Capture the cell that displays the provided text and extract its (x, y) central coordinate. 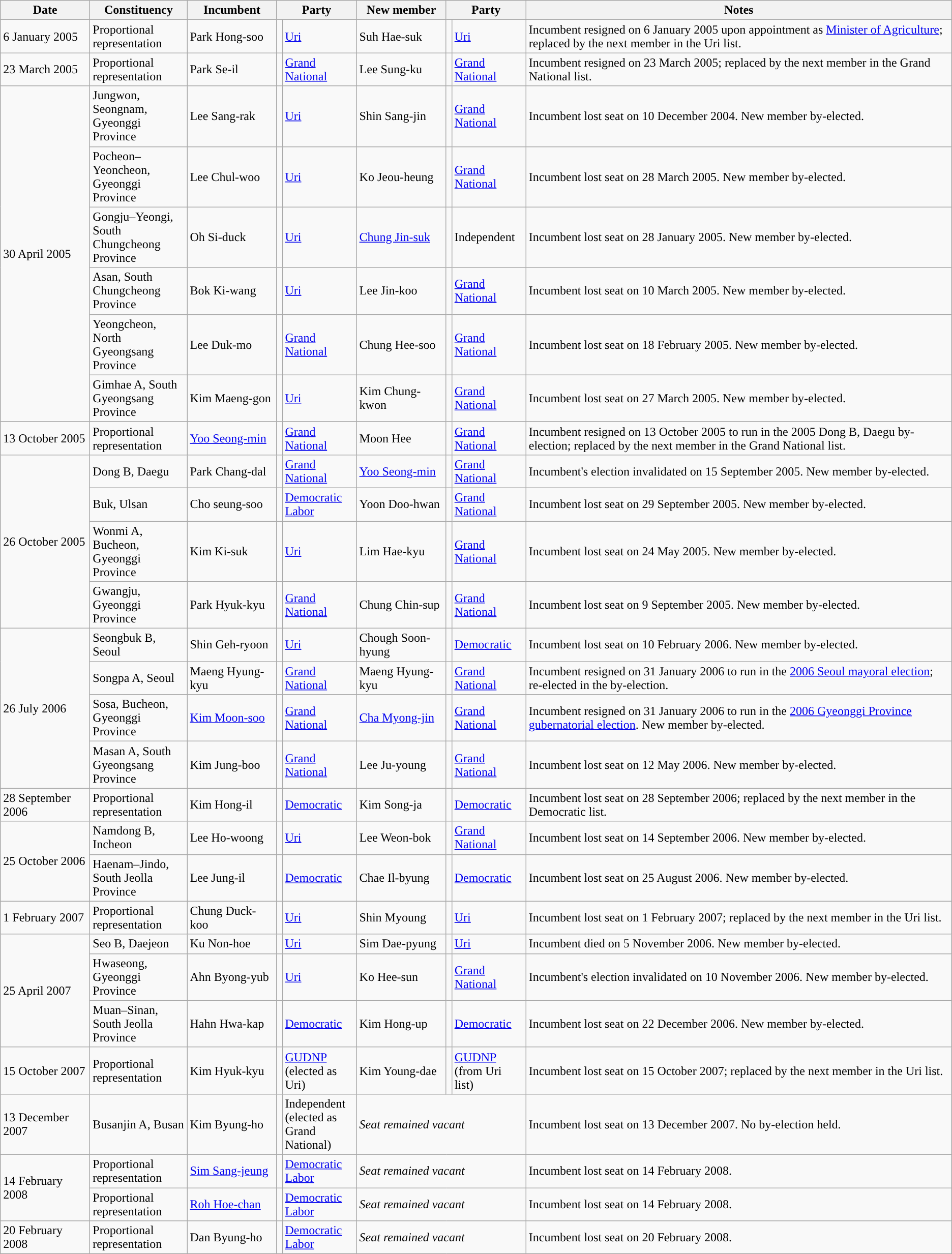
Incumbent lost seat on 28 March 2005. New member by-elected. (738, 177)
Hahn Hwa-kap (232, 1024)
Lee Ho-woong (232, 838)
15 October 2007 (45, 1070)
Kim Hong-up (401, 1024)
New member (401, 10)
13 December 2007 (45, 1124)
Shin Myoung (401, 917)
Seo B, Daejeon (138, 944)
Incumbent (232, 10)
Chung Hee-soo (401, 345)
Independent (elected as Grand National) (319, 1124)
Haenam–Jindo, South Jeolla Province (138, 878)
Incumbent lost seat on 12 May 2006. New member by-elected. (738, 765)
Incumbent lost seat on 10 March 2005. New member by-elected. (738, 291)
Lim Hae-kyu (401, 551)
Kim Hyuk-kyu (232, 1070)
Incumbent lost seat on 14 September 2006. New member by-elected. (738, 838)
20 February 2008 (45, 1238)
Notes (738, 10)
Sim Sang-jeung (232, 1171)
Park Chang-dal (232, 471)
Gimhae A, South Gyeongsang Province (138, 398)
Park Hyuk-kyu (232, 605)
Incumbent lost seat on 20 February 2008. (738, 1238)
Date (45, 10)
Yeongcheon, North Gyeongsang Province (138, 345)
Yoon Doo-hwan (401, 504)
Incumbent lost seat on 25 August 2006. New member by-elected. (738, 878)
13 October 2005 (45, 438)
Incumbent lost seat on 13 December 2007. No by-election held. (738, 1124)
Cha Myong-jin (401, 718)
25 April 2007 (45, 991)
Incumbent lost seat on 28 January 2005. New member by-elected. (738, 237)
Kim Ki-suk (232, 551)
Shin Geh-ryoon (232, 645)
Sim Dae-pyung (401, 944)
Kim Byung-ho (232, 1124)
Busanjin A, Busan (138, 1124)
Constituency (138, 10)
Songpa A, Seoul (138, 678)
Kim Chung-kwon (401, 398)
Incumbent resigned on 31 January 2006 to run in the 2006 Gyeonggi Province gubernatorial election. New member by-elected. (738, 718)
Park Hong-soo (232, 37)
Muan–Sinan, South Jeolla Province (138, 1024)
Lee Duk-mo (232, 345)
25 October 2006 (45, 861)
Independent (489, 237)
Gwangju, Gyeonggi Province (138, 605)
Park Se-il (232, 69)
Incumbent lost seat on 22 December 2006. New member by-elected. (738, 1024)
14 February 2008 (45, 1187)
26 October 2005 (45, 541)
Bok Ki-wang (232, 291)
Incumbent's election invalidated on 10 November 2006. New member by-elected. (738, 977)
Ku Non-hoe (232, 944)
Sosa, Bucheon, Gyeonggi Province (138, 718)
6 January 2005 (45, 37)
Incumbent lost seat on 9 September 2005. New member by-elected. (738, 605)
Kim Jung-boo (232, 765)
GUDNP (elected as Uri) (319, 1070)
Lee Ju-young (401, 765)
Lee Sang-rak (232, 116)
Kim Song-ja (401, 804)
Oh Si-duck (232, 237)
Incumbent's election invalidated on 15 September 2005. New member by-elected. (738, 471)
Incumbent resigned on 13 October 2005 to run in the 2005 Dong B, Daegu by-election; replaced by the next member in the Grand National list. (738, 438)
Incumbent lost seat on 15 October 2007; replaced by the next member in the Uri list. (738, 1070)
Chung Chin-sup (401, 605)
Incumbent lost seat on 10 February 2006. New member by-elected. (738, 645)
Wonmi A, Bucheon, Gyeonggi Province (138, 551)
Kim Maeng-gon (232, 398)
Ahn Byong-yub (232, 977)
Incumbent lost seat on 18 February 2005. New member by-elected. (738, 345)
Seongbuk B, Seoul (138, 645)
Chough Soon-hyung (401, 645)
Moon Hee (401, 438)
GUDNP (from Uri list) (489, 1070)
Incumbent lost seat on 27 March 2005. New member by-elected. (738, 398)
Buk, Ulsan (138, 504)
Cho seung-soo (232, 504)
Incumbent resigned on 6 January 2005 upon appointment as Minister of Agriculture; replaced by the next member in the Uri list. (738, 37)
Incumbent lost seat on 28 September 2006; replaced by the next member in the Democratic list. (738, 804)
Chae Il-byung (401, 878)
28 September 2006 (45, 804)
Pocheon–Yeoncheon, Gyeonggi Province (138, 177)
Dan Byung-ho (232, 1238)
1 February 2007 (45, 917)
Hwaseong, Gyeonggi Province (138, 977)
Namdong B, Incheon (138, 838)
23 March 2005 (45, 69)
Chung Duck-koo (232, 917)
Dong B, Daegu (138, 471)
Gongju–Yeongi, South Chungcheong Province (138, 237)
Suh Hae-suk (401, 37)
Incumbent died on 5 November 2006. New member by-elected. (738, 944)
Lee Jin-koo (401, 291)
Ko Hee-sun (401, 977)
Lee Weon-bok (401, 838)
Incumbent lost seat on 10 December 2004. New member by-elected. (738, 116)
Kim Young-dae (401, 1070)
Jungwon, Seongnam, Gyeonggi Province (138, 116)
Chung Jin-suk (401, 237)
Kim Moon-soo (232, 718)
Masan A, South Gyeongsang Province (138, 765)
Asan, South Chungcheong Province (138, 291)
Incumbent lost seat on 29 September 2005. New member by-elected. (738, 504)
Shin Sang-jin (401, 116)
Roh Hoe-chan (232, 1204)
26 July 2006 (45, 708)
30 April 2005 (45, 254)
Lee Chul-woo (232, 177)
Lee Jung-il (232, 878)
Incumbent lost seat on 24 May 2005. New member by-elected. (738, 551)
Ko Jeou-heung (401, 177)
Incumbent resigned on 23 March 2005; replaced by the next member in the Grand National list. (738, 69)
Incumbent resigned on 31 January 2006 to run in the 2006 Seoul mayoral election; re-elected in the by-election. (738, 678)
Kim Hong-il (232, 804)
Lee Sung-ku (401, 69)
Incumbent lost seat on 1 February 2007; replaced by the next member in the Uri list. (738, 917)
